Determine the [x, y] coordinate at the center of the cell enclosing the given text.  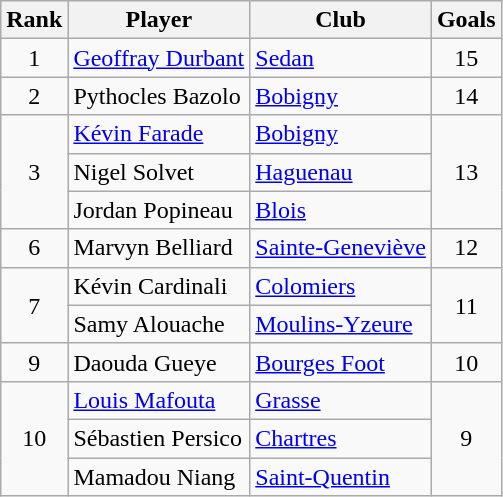
Pythocles Bazolo [159, 96]
1 [34, 58]
Saint-Quentin [341, 477]
Sedan [341, 58]
Haguenau [341, 172]
Sainte-Geneviève [341, 248]
Bourges Foot [341, 362]
Louis Mafouta [159, 400]
Geoffray Durbant [159, 58]
6 [34, 248]
Samy Alouache [159, 324]
13 [466, 172]
Nigel Solvet [159, 172]
Player [159, 20]
7 [34, 305]
Moulins-Yzeure [341, 324]
Colomiers [341, 286]
Club [341, 20]
Sébastien Persico [159, 438]
Mamadou Niang [159, 477]
11 [466, 305]
3 [34, 172]
Chartres [341, 438]
Rank [34, 20]
Goals [466, 20]
Kévin Cardinali [159, 286]
Grasse [341, 400]
12 [466, 248]
Daouda Gueye [159, 362]
2 [34, 96]
Kévin Farade [159, 134]
Jordan Popineau [159, 210]
15 [466, 58]
Marvyn Belliard [159, 248]
14 [466, 96]
Blois [341, 210]
